Find where the given text appears and provide that cell's center as (x, y) coordinate. 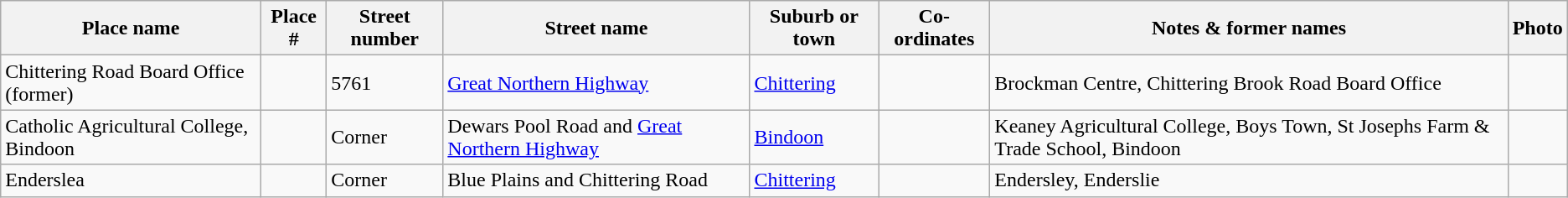
Endersley, Enderslie (1249, 180)
Suburb or town (814, 29)
Co-ordinates (935, 29)
Street name (596, 29)
Catholic Agricultural College, Bindoon (131, 138)
Place name (131, 29)
Place # (294, 29)
Chittering Road Board Office (former) (131, 82)
Dewars Pool Road and Great Northern Highway (596, 138)
Enderslea (131, 180)
Brockman Centre, Chittering Brook Road Board Office (1249, 82)
Blue Plains and Chittering Road (596, 180)
Street number (385, 29)
Keaney Agricultural College, Boys Town, St Josephs Farm & Trade School, Bindoon (1249, 138)
Notes & former names (1249, 29)
Photo (1538, 29)
Bindoon (814, 138)
Great Northern Highway (596, 82)
5761 (385, 82)
